Return (x, y) of the center of cell containing provided text 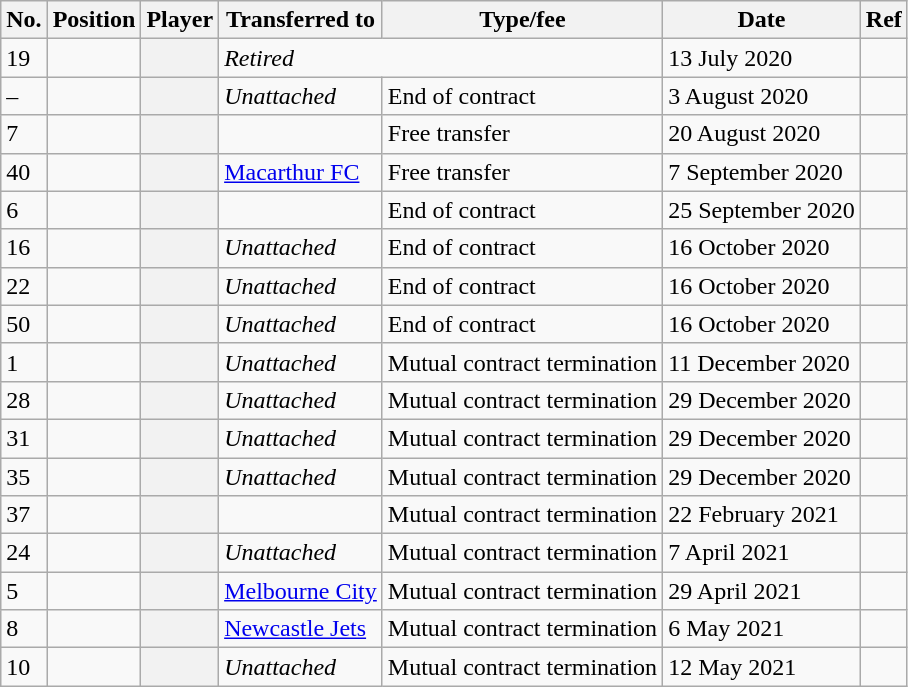
20 August 2020 (762, 134)
Melbourne City (301, 591)
Retired (441, 58)
6 May 2021 (762, 629)
22 (24, 286)
37 (24, 515)
Position (94, 20)
35 (24, 477)
Date (762, 20)
Macarthur FC (301, 172)
7 April 2021 (762, 553)
No. (24, 20)
50 (24, 324)
7 (24, 134)
16 (24, 248)
6 (24, 210)
31 (24, 438)
40 (24, 172)
Transferred to (301, 20)
Ref (884, 20)
7 September 2020 (762, 172)
19 (24, 58)
29 April 2021 (762, 591)
24 (24, 553)
25 September 2020 (762, 210)
12 May 2021 (762, 667)
1 (24, 362)
3 August 2020 (762, 96)
28 (24, 400)
Newcastle Jets (301, 629)
8 (24, 629)
– (24, 96)
Player (180, 20)
Type/fee (522, 20)
13 July 2020 (762, 58)
10 (24, 667)
22 February 2021 (762, 515)
5 (24, 591)
11 December 2020 (762, 362)
